Return [x, y] of the center of cell containing provided text 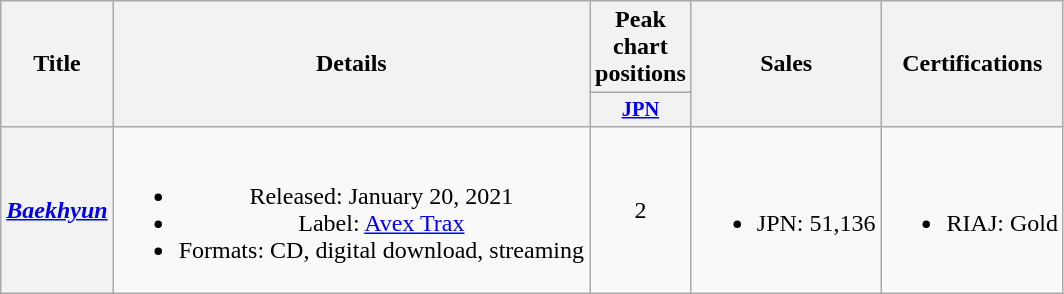
2 [641, 210]
JPN [641, 110]
Title [57, 64]
RIAJ: Gold [972, 210]
Sales [786, 64]
Released: January 20, 2021Label: Avex TraxFormats: CD, digital download, streaming [351, 210]
JPN: 51,136 [786, 210]
Peak chart positions [641, 47]
Details [351, 64]
Baekhyun [57, 210]
Certifications [972, 64]
